Determine the (X, Y) coordinate at the center of the cell enclosing the given text.  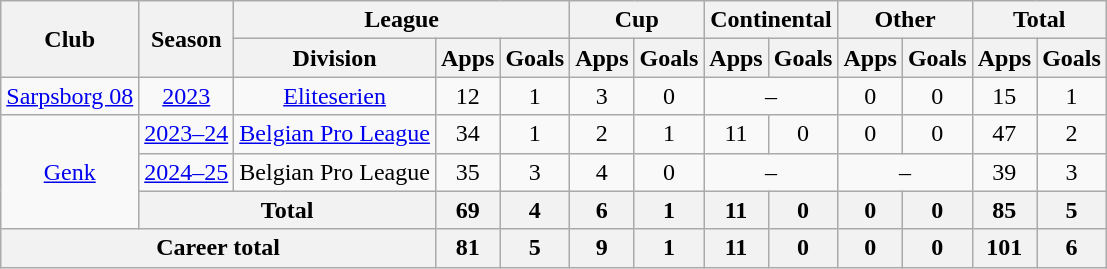
15 (1004, 96)
35 (467, 172)
81 (467, 248)
2023–24 (186, 134)
Continental (771, 20)
Division (335, 58)
Cup (637, 20)
69 (467, 210)
2024–25 (186, 172)
Sarpsborg 08 (70, 96)
39 (1004, 172)
12 (467, 96)
Season (186, 39)
Career total (218, 248)
League (402, 20)
Eliteserien (335, 96)
85 (1004, 210)
Other (905, 20)
Club (70, 39)
9 (602, 248)
2023 (186, 96)
34 (467, 134)
47 (1004, 134)
Genk (70, 172)
101 (1004, 248)
